Detect which cell encompasses the target text, then output its (x, y) center coordinate. 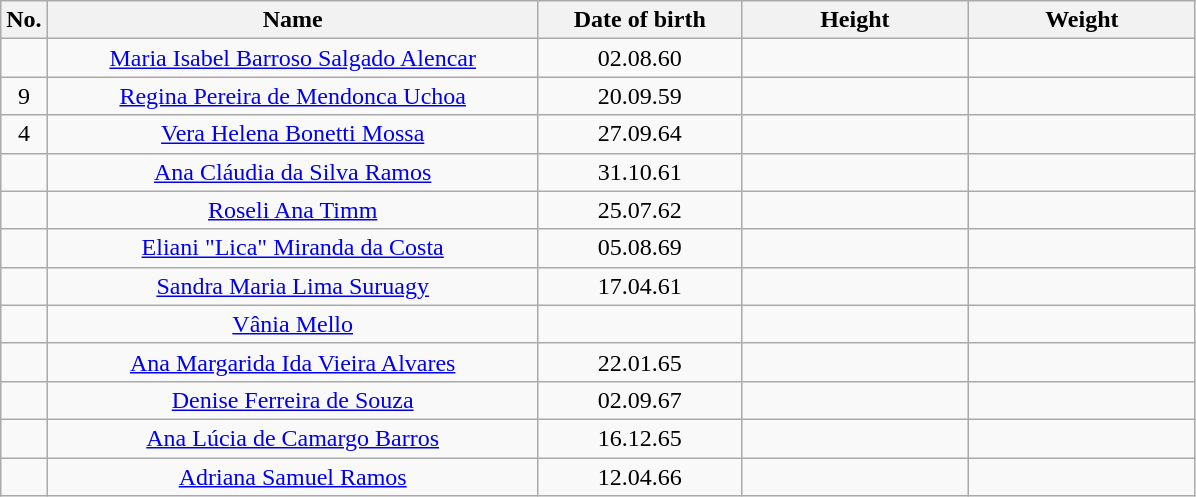
05.08.69 (640, 248)
Name (292, 20)
Roseli Ana Timm (292, 210)
Date of birth (640, 20)
No. (24, 20)
Ana Lúcia de Camargo Barros (292, 438)
Denise Ferreira de Souza (292, 400)
Ana Margarida Ida Vieira Alvares (292, 362)
9 (24, 96)
Eliani "Lica" Miranda da Costa (292, 248)
Maria Isabel Barroso Salgado Alencar (292, 58)
Vânia Mello (292, 324)
02.09.67 (640, 400)
Regina Pereira de Mendonca Uchoa (292, 96)
Sandra Maria Lima Suruagy (292, 286)
Adriana Samuel Ramos (292, 477)
22.01.65 (640, 362)
17.04.61 (640, 286)
Height (854, 20)
27.09.64 (640, 134)
12.04.66 (640, 477)
31.10.61 (640, 172)
4 (24, 134)
20.09.59 (640, 96)
16.12.65 (640, 438)
02.08.60 (640, 58)
Vera Helena Bonetti Mossa (292, 134)
25.07.62 (640, 210)
Ana Cláudia da Silva Ramos (292, 172)
Weight (1082, 20)
